Locate the cell with the specified text and output its (X, Y) center coordinate. 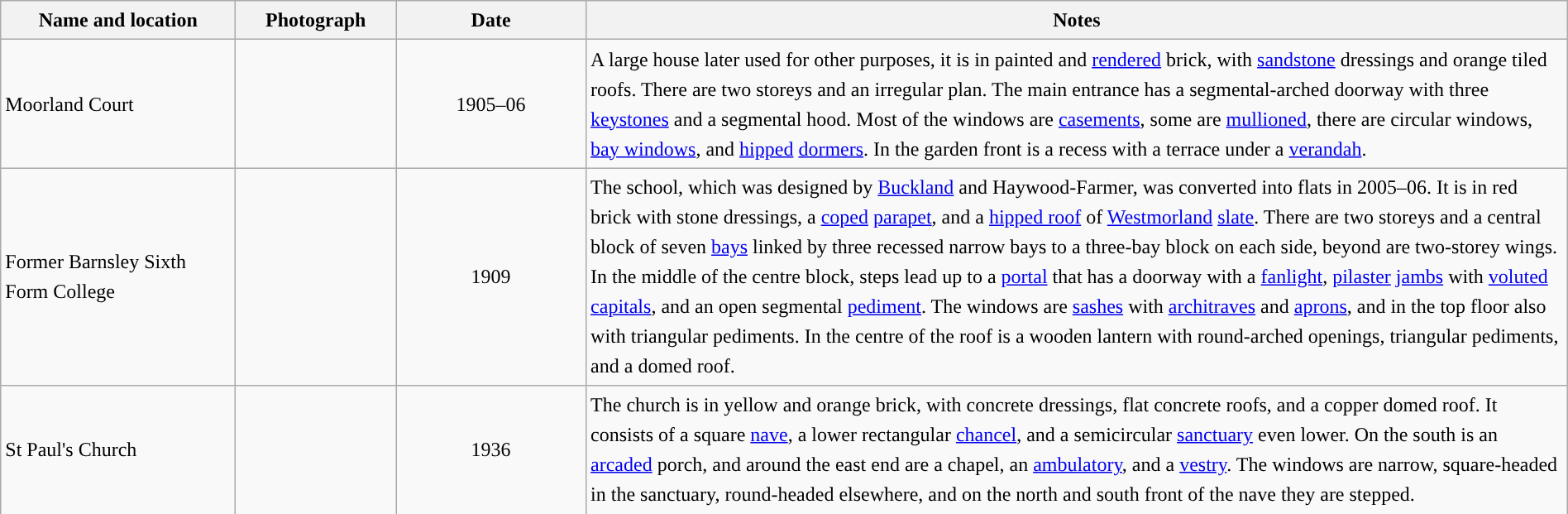
1936 (491, 450)
Notes (1077, 20)
Date (491, 20)
Name and location (118, 20)
Photograph (316, 20)
St Paul's Church (118, 450)
Moorland Court (118, 104)
1909 (491, 276)
1905–06 (491, 104)
Former Barnsley Sixth Form College (118, 276)
